Determine the [x, y] coordinate at the center of the cell enclosing the given text.  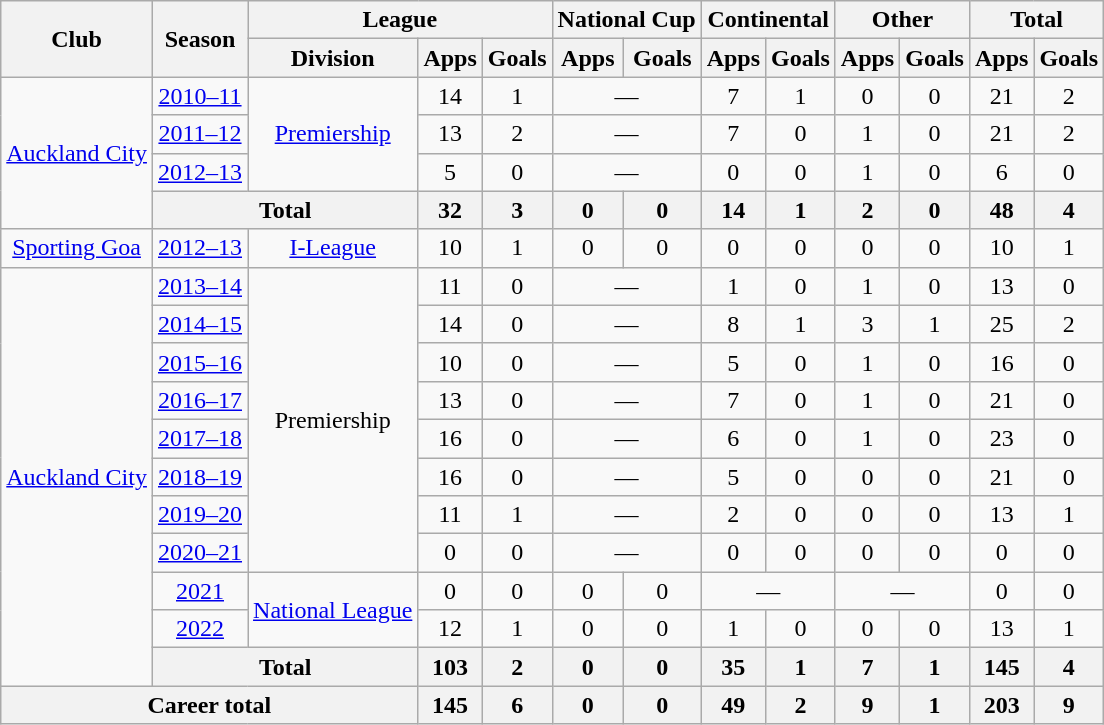
2022 [200, 629]
2011–12 [200, 134]
Career total [210, 705]
2016–17 [200, 400]
Season [200, 39]
2018–19 [200, 477]
12 [450, 629]
Continental [768, 20]
48 [1001, 210]
2013–14 [200, 286]
I-League [333, 248]
League [400, 20]
2014–15 [200, 324]
2020–21 [200, 553]
2019–20 [200, 515]
32 [450, 210]
Division [333, 58]
National Cup [626, 20]
Club [77, 39]
203 [1001, 705]
2017–18 [200, 438]
103 [450, 667]
Other [902, 20]
2021 [200, 591]
8 [733, 324]
25 [1001, 324]
49 [733, 705]
23 [1001, 438]
National League [333, 610]
35 [733, 667]
Sporting Goa [77, 248]
2010–11 [200, 96]
2015–16 [200, 362]
